Capture the cell that displays the provided text and extract its [X, Y] central coordinate. 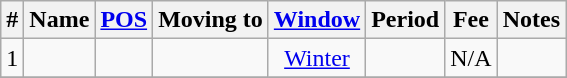
Period [406, 20]
Name [60, 20]
Fee [471, 20]
Window [316, 20]
Winter [316, 58]
1 [12, 58]
Notes [531, 20]
# [12, 20]
Moving to [211, 20]
POS [124, 20]
N/A [471, 58]
